Scan for the cell matching the given text and deliver its [x, y] coordinate at center. 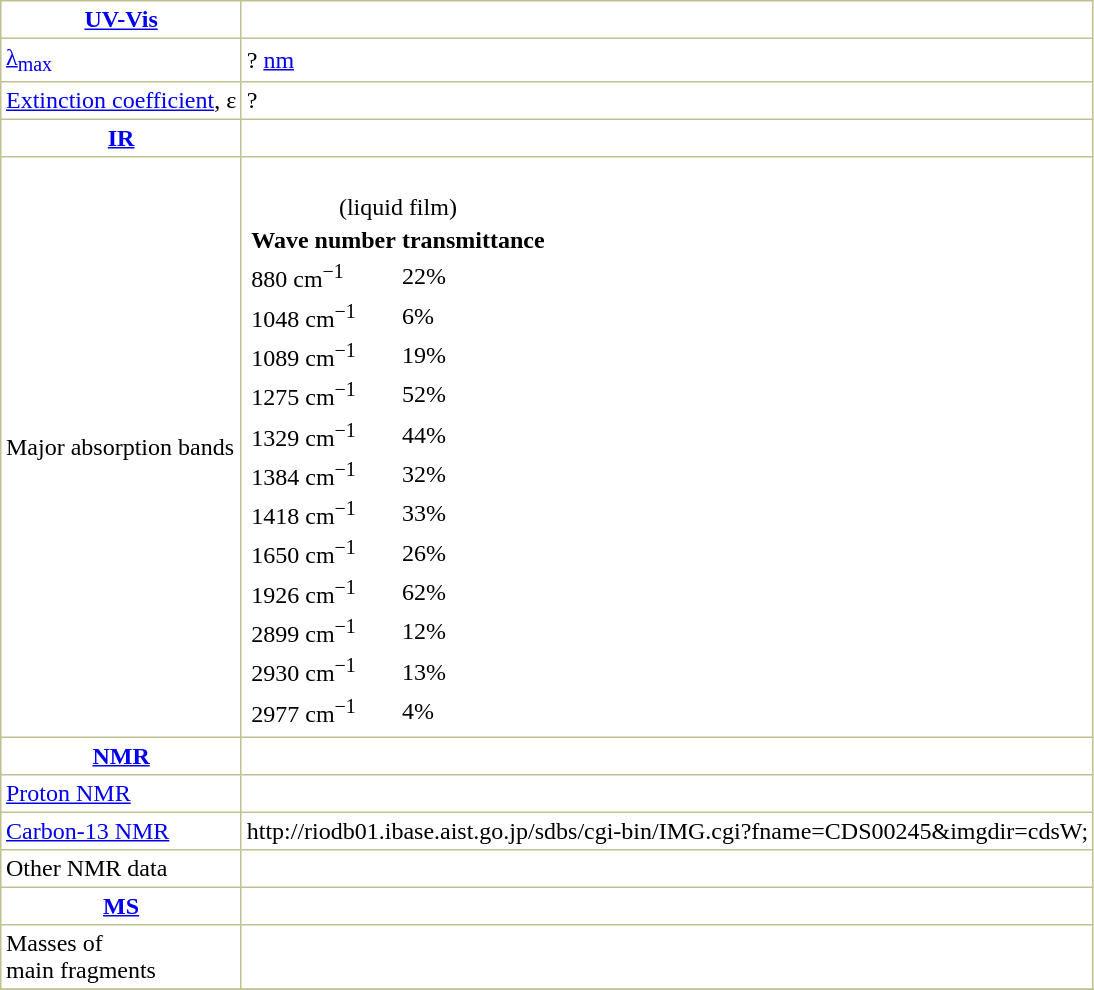
33% [473, 513]
UV-Vis [122, 20]
19% [473, 355]
Extinction coefficient, ε [122, 101]
λmax [122, 60]
2977 cm−1 [324, 711]
1926 cm−1 [324, 592]
Masses of main fragments [122, 957]
1329 cm−1 [324, 434]
? [667, 101]
44% [473, 434]
IR [122, 139]
52% [473, 395]
2930 cm−1 [324, 671]
1418 cm−1 [324, 513]
62% [473, 592]
Other NMR data [122, 869]
1275 cm−1 [324, 395]
1089 cm−1 [324, 355]
26% [473, 553]
32% [473, 474]
880 cm−1 [324, 276]
13% [473, 671]
1650 cm−1 [324, 553]
2899 cm−1 [324, 632]
Proton NMR [122, 794]
Wave number [324, 240]
transmittance [473, 240]
1384 cm−1 [324, 474]
6% [473, 316]
4% [473, 711]
MS [122, 906]
12% [473, 632]
NMR [122, 756]
? nm [667, 60]
22% [473, 276]
Major absorption bands [122, 447]
(liquid film) [398, 207]
Carbon-13 NMR [122, 831]
http://riodb01.ibase.aist.go.jp/sdbs/cgi-bin/IMG.cgi?fname=CDS00245&imgdir=cdsW; [667, 831]
1048 cm−1 [324, 316]
